Locate the cell with the specified text and output its [x, y] center coordinate. 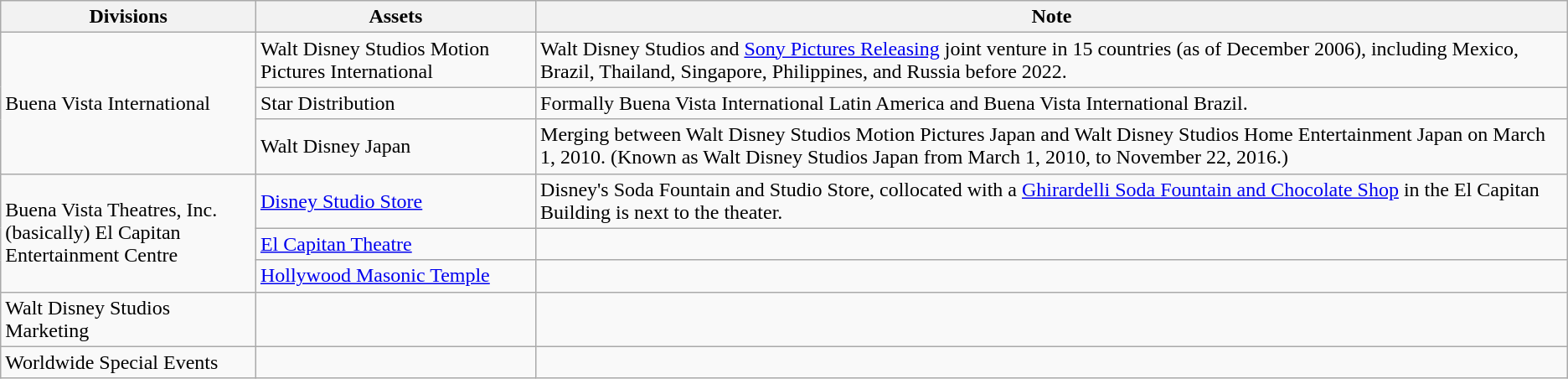
Walt Disney Studios Motion Pictures International [395, 60]
Star Distribution [395, 103]
Divisions [129, 17]
Buena Vista International [129, 103]
Note [1052, 17]
Hollywood Masonic Temple [395, 276]
Disney Studio Store [395, 201]
Walt Disney Japan [395, 146]
Assets [395, 17]
Walt Disney Studios Marketing [129, 319]
Buena Vista Theatres, Inc. (basically) El Capitan Entertainment Centre [129, 233]
Worldwide Special Events [129, 362]
El Capitan Theatre [395, 244]
Formally Buena Vista International Latin America and Buena Vista International Brazil. [1052, 103]
